Capture the cell that displays the provided text and extract its [X, Y] central coordinate. 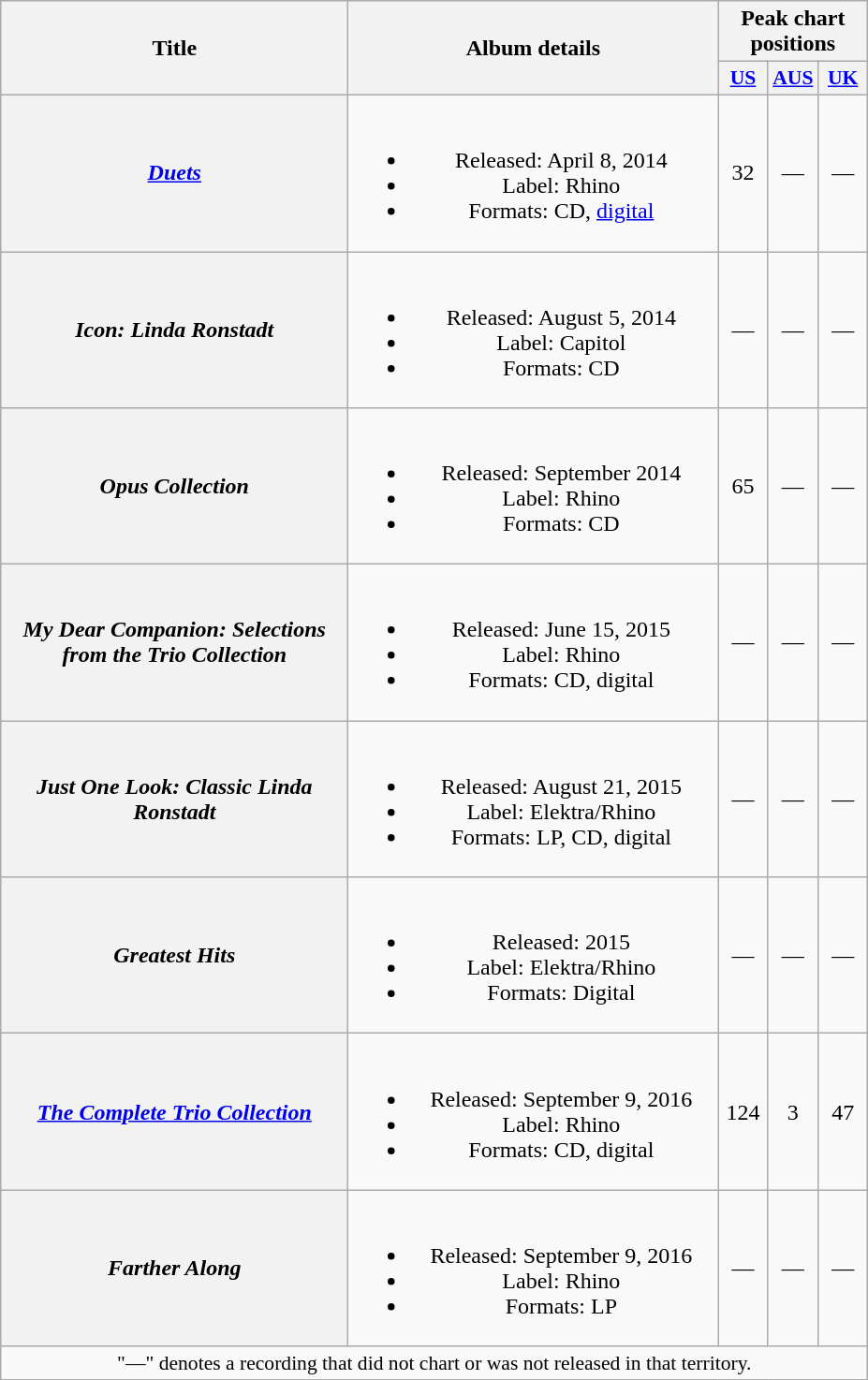
Icon: Linda Ronstadt [174, 330]
Duets [174, 172]
65 [743, 487]
Released: 2015Label: Elektra/RhinoFormats: Digital [534, 955]
UK [843, 79]
Title [174, 49]
Released: September 9, 2016Label: RhinoFormats: LP [534, 1268]
My Dear Companion: Selections from the Trio Collection [174, 642]
Released: September 2014Label: RhinoFormats: CD [534, 487]
Album details [534, 49]
124 [743, 1112]
"—" denotes a recording that did not chart or was not released in that territory. [434, 1363]
US [743, 79]
Released: August 5, 2014Label: CapitolFormats: CD [534, 330]
Opus Collection [174, 487]
Peak chart positions [793, 32]
Released: June 15, 2015Label: RhinoFormats: CD, digital [534, 642]
3 [792, 1112]
Released: September 9, 2016Label: RhinoFormats: CD, digital [534, 1112]
Greatest Hits [174, 955]
Just One Look: Classic Linda Ronstadt [174, 800]
47 [843, 1112]
Released: April 8, 2014Label: RhinoFormats: CD, digital [534, 172]
AUS [792, 79]
The Complete Trio Collection [174, 1112]
Farther Along [174, 1268]
32 [743, 172]
Released: August 21, 2015Label: Elektra/RhinoFormats: LP, CD, digital [534, 800]
